Locate the cell with the specified text and output its (x, y) center coordinate. 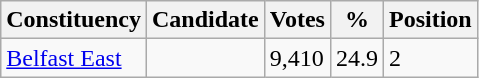
Candidate (205, 20)
Position (430, 20)
2 (430, 58)
Votes (297, 20)
24.9 (356, 58)
Constituency (74, 20)
% (356, 20)
9,410 (297, 58)
Belfast East (74, 58)
